Locate the cell with the specified text and output its [X, Y] center coordinate. 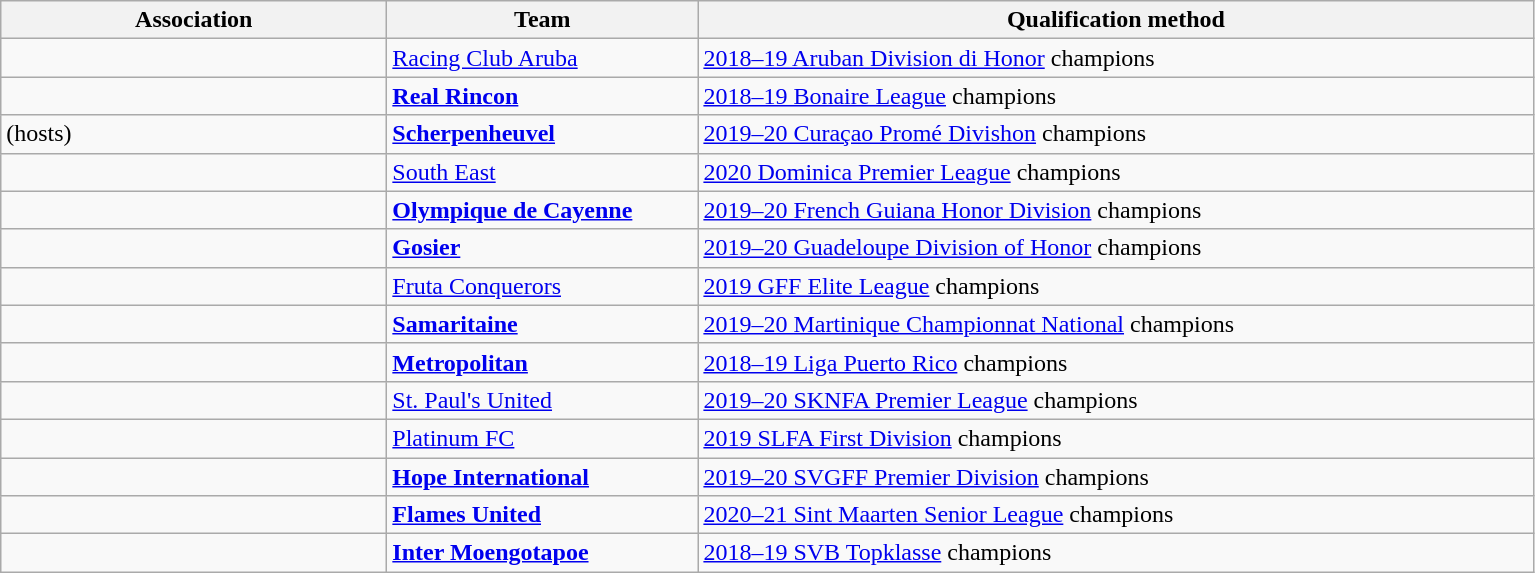
Fruta Conquerors [542, 286]
2019 SLFA First Division champions [1116, 438]
(hosts) [194, 134]
2019–20 Curaçao Promé Divishon champions [1116, 134]
Team [542, 20]
Scherpenheuvel [542, 134]
2019–20 SKNFA Premier League champions [1116, 400]
2018–19 Bonaire League champions [1116, 96]
Racing Club Aruba [542, 58]
2019–20 Martinique Championnat National champions [1116, 324]
Association [194, 20]
Gosier [542, 248]
Flames United [542, 515]
2018–19 Aruban Division di Honor champions [1116, 58]
Real Rincon [542, 96]
Platinum FC [542, 438]
Qualification method [1116, 20]
2019 GFF Elite League champions [1116, 286]
Metropolitan [542, 362]
2019–20 Guadeloupe Division of Honor champions [1116, 248]
2020–21 Sint Maarten Senior League champions [1116, 515]
2019–20 SVGFF Premier Division champions [1116, 477]
St. Paul's United [542, 400]
Samaritaine [542, 324]
Olympique de Cayenne [542, 210]
2018–19 Liga Puerto Rico champions [1116, 362]
2018–19 SVB Topklasse champions [1116, 553]
2020 Dominica Premier League champions [1116, 172]
Inter Moengotapoe [542, 553]
Hope International [542, 477]
2019–20 French Guiana Honor Division champions [1116, 210]
South East [542, 172]
